Provide the [X, Y] coordinate of the cell's center where the given text is located.  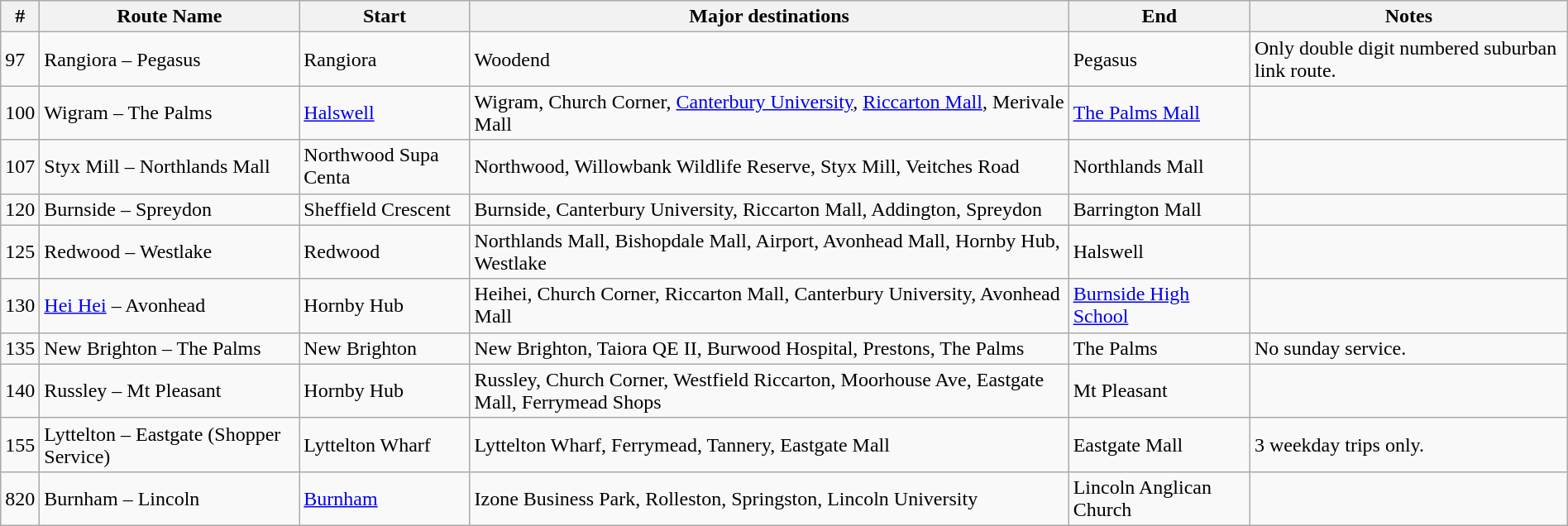
Lincoln Anglican Church [1159, 498]
Northwood Supa Centa [385, 167]
New Brighton [385, 348]
Burnside, Canterbury University, Riccarton Mall, Addington, Spreydon [769, 209]
140 [20, 390]
Barrington Mall [1159, 209]
Northwood, Willowbank Wildlife Reserve, Styx Mill, Veitches Road [769, 167]
New Brighton – The Palms [170, 348]
Start [385, 17]
Heihei, Church Corner, Riccarton Mall, Canterbury University, Avonhead Mall [769, 306]
End [1159, 17]
Styx Mill – Northlands Mall [170, 167]
Lyttelton Wharf, Ferrymead, Tannery, Eastgate Mall [769, 445]
125 [20, 251]
Rangiora [385, 60]
Major destinations [769, 17]
Burnham – Lincoln [170, 498]
Russley, Church Corner, Westfield Riccarton, Moorhouse Ave, Eastgate Mall, Ferrymead Shops [769, 390]
Hei Hei – Avonhead [170, 306]
820 [20, 498]
The Palms Mall [1159, 112]
The Palms [1159, 348]
Burnside High School [1159, 306]
Wigram, Church Corner, Canterbury University, Riccarton Mall, Merivale Mall [769, 112]
Pegasus [1159, 60]
Redwood [385, 251]
No sunday service. [1408, 348]
Northlands Mall, Bishopdale Mall, Airport, Avonhead Mall, Hornby Hub, Westlake [769, 251]
Burnham [385, 498]
Rangiora – Pegasus [170, 60]
3 weekday trips only. [1408, 445]
Redwood – Westlake [170, 251]
155 [20, 445]
Route Name [170, 17]
Only double digit numbered suburban link route. [1408, 60]
Lyttelton – Eastgate (Shopper Service) [170, 445]
Burnside – Spreydon [170, 209]
135 [20, 348]
# [20, 17]
Eastgate Mall [1159, 445]
Mt Pleasant [1159, 390]
120 [20, 209]
130 [20, 306]
Lyttelton Wharf [385, 445]
Notes [1408, 17]
Woodend [769, 60]
97 [20, 60]
Wigram – The Palms [170, 112]
Sheffield Crescent [385, 209]
Northlands Mall [1159, 167]
100 [20, 112]
Russley – Mt Pleasant [170, 390]
107 [20, 167]
Izone Business Park, Rolleston, Springston, Lincoln University [769, 498]
New Brighton, Taiora QE II, Burwood Hospital, Prestons, The Palms [769, 348]
